Extract the (x, y) coordinate from the center of the cell holding the provided text.  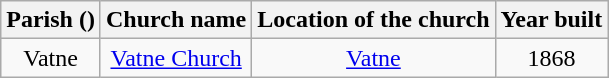
Church name (176, 20)
Parish () (51, 20)
Year built (552, 20)
Vatne Church (176, 58)
1868 (552, 58)
Location of the church (374, 20)
